Return (X, Y) of the center of cell containing provided text 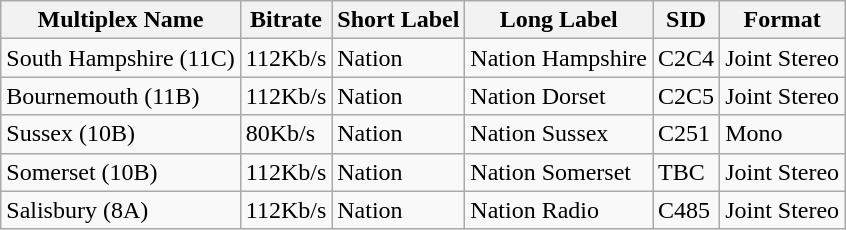
Multiplex Name (120, 20)
Bitrate (286, 20)
Mono (782, 134)
Somerset (10B) (120, 172)
Nation Dorset (559, 96)
SID (686, 20)
Nation Hampshire (559, 58)
TBC (686, 172)
C485 (686, 210)
Short Label (398, 20)
C251 (686, 134)
Format (782, 20)
Nation Radio (559, 210)
Salisbury (8A) (120, 210)
C2C4 (686, 58)
Nation Sussex (559, 134)
Sussex (10B) (120, 134)
Bournemouth (11B) (120, 96)
Long Label (559, 20)
C2C5 (686, 96)
Nation Somerset (559, 172)
80Kb/s (286, 134)
South Hampshire (11C) (120, 58)
